From the cell containing the given text, extract its center point as (X, Y) coordinate. 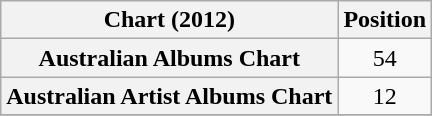
54 (385, 58)
Australian Albums Chart (170, 58)
Australian Artist Albums Chart (170, 96)
12 (385, 96)
Position (385, 20)
Chart (2012) (170, 20)
